Provide the [x, y] coordinate of the cell's center where the given text is located.  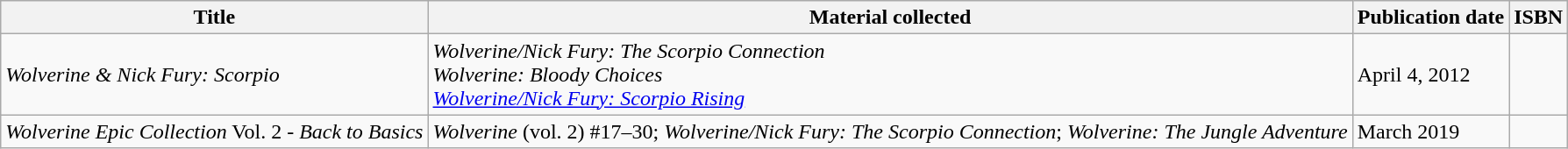
Material collected [890, 18]
Wolverine & Nick Fury: Scorpio [214, 74]
Wolverine (vol. 2) #17–30; Wolverine/Nick Fury: The Scorpio Connection; Wolverine: The Jungle Adventure [890, 131]
Publication date [1430, 18]
March 2019 [1430, 131]
Title [214, 18]
Wolverine/Nick Fury: The Scorpio ConnectionWolverine: Bloody ChoicesWolverine/Nick Fury: Scorpio Rising [890, 74]
April 4, 2012 [1430, 74]
ISBN [1538, 18]
Wolverine Epic Collection Vol. 2 - Back to Basics [214, 131]
